Return (x, y) of the center of cell containing provided text 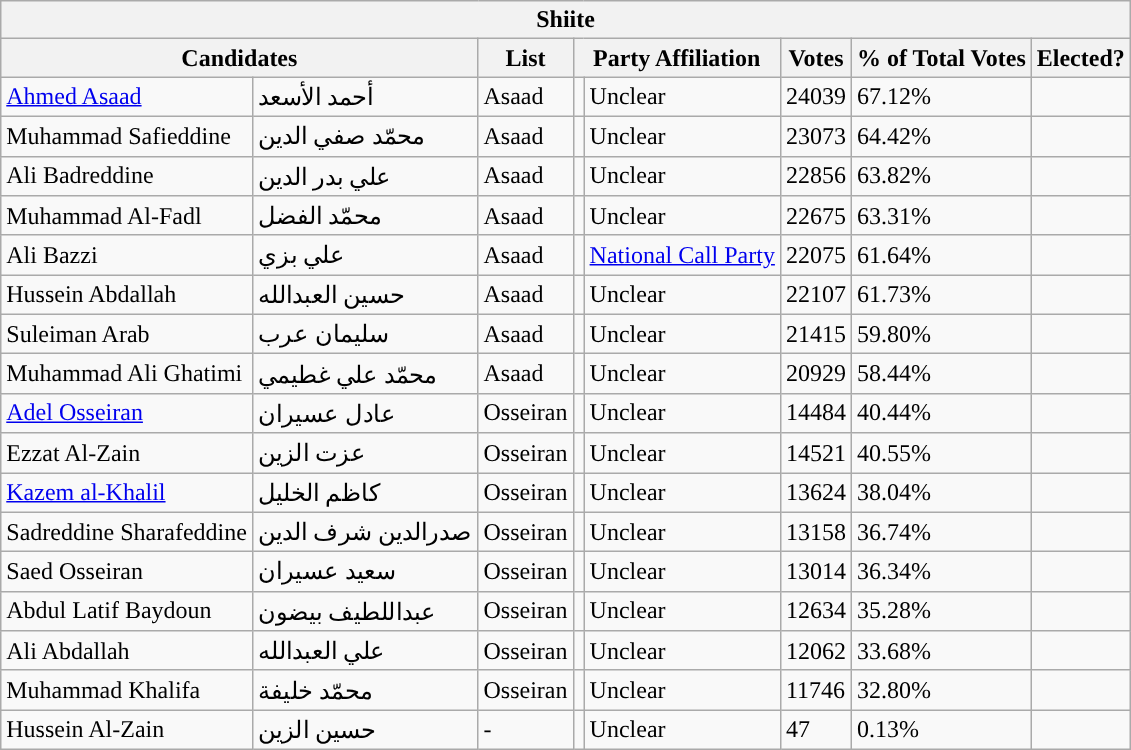
عزت الزين (365, 453)
24039 (816, 97)
23073 (816, 136)
20929 (816, 374)
محمّد خليفة (365, 690)
حسين العبدالله (365, 295)
14484 (816, 413)
Sadreddine Sharafeddine (127, 532)
Elected? (1080, 58)
11746 (816, 690)
Ahmed Asaad (127, 97)
22075 (816, 255)
63.82% (941, 176)
Muhammad Safieddine (127, 136)
Party Affiliation (676, 58)
40.44% (941, 413)
% of Total Votes (941, 58)
40.55% (941, 453)
List (526, 58)
سعيد عسيران (365, 572)
33.68% (941, 651)
Ali Badreddine (127, 176)
Kazem al-Khalil (127, 492)
Shiite (566, 20)
صدرالدين شرف الدين (365, 532)
كاظم الخليل (365, 492)
12634 (816, 611)
61.73% (941, 295)
22856 (816, 176)
13014 (816, 572)
سليمان عرب (365, 334)
Ezzat Al-Zain (127, 453)
Ali Abdallah (127, 651)
حسين الزين (365, 730)
64.42% (941, 136)
- (526, 730)
Muhammad Ali Ghatimi (127, 374)
عادل عسيران (365, 413)
Votes (816, 58)
علي بزي (365, 255)
67.12% (941, 97)
22675 (816, 216)
14521 (816, 453)
Hussein Abdallah (127, 295)
محمّد علي غطيمي (365, 374)
Abdul Latif Baydoun (127, 611)
22107 (816, 295)
Muhammad Khalifa (127, 690)
35.28% (941, 611)
36.34% (941, 572)
عبداللطيف بيضون (365, 611)
21415 (816, 334)
محمّد صفي الدين (365, 136)
أحمد الأسعد (365, 97)
32.80% (941, 690)
Hussein Al-Zain (127, 730)
National Call Party (682, 255)
محمّد الفضل (365, 216)
13158 (816, 532)
Muhammad Al-Fadl (127, 216)
61.64% (941, 255)
38.04% (941, 492)
63.31% (941, 216)
Adel Osseiran (127, 413)
58.44% (941, 374)
12062 (816, 651)
36.74% (941, 532)
Saed Osseiran (127, 572)
Candidates (240, 58)
علي بدر الدين (365, 176)
47 (816, 730)
0.13% (941, 730)
59.80% (941, 334)
Ali Bazzi (127, 255)
علي العبدالله (365, 651)
Suleiman Arab (127, 334)
13624 (816, 492)
